Return (X, Y) of the center of cell containing provided text 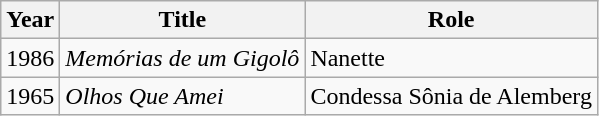
1965 (30, 96)
Memórias de um Gigolô (182, 58)
Nanette (452, 58)
Condessa Sônia de Alemberg (452, 96)
Role (452, 20)
Olhos Que Amei (182, 96)
1986 (30, 58)
Title (182, 20)
Year (30, 20)
